From the cell containing the given text, extract its center point as (X, Y) coordinate. 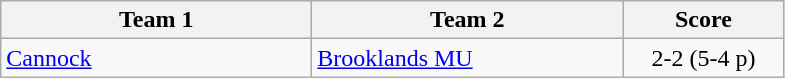
Team 1 (156, 20)
Score (704, 20)
Brooklands MU (468, 58)
Team 2 (468, 20)
2-2 (5-4 p) (704, 58)
Cannock (156, 58)
